Pinpoint the cell where the given text exists, returning its (X, Y) midpoint coordinate. 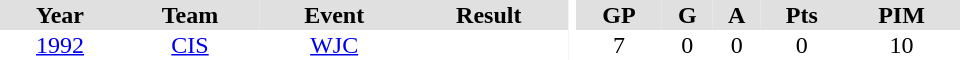
A (737, 15)
Team (190, 15)
WJC (334, 45)
Event (334, 15)
7 (619, 45)
10 (902, 45)
GP (619, 15)
PIM (902, 15)
Pts (802, 15)
CIS (190, 45)
Year (60, 15)
G (688, 15)
1992 (60, 45)
Result (488, 15)
